Return the [X, Y] coordinate for the center point of the cell that contains the specified text.  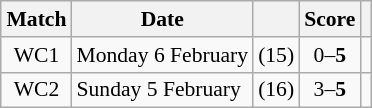
(16) [276, 90]
Match [36, 19]
0–5 [330, 55]
Date [162, 19]
WC1 [36, 55]
Sunday 5 February [162, 90]
Score [330, 19]
WC2 [36, 90]
3–5 [330, 90]
Monday 6 February [162, 55]
(15) [276, 55]
